Output the (X, Y) coordinate of the center of the cell containing the given text.  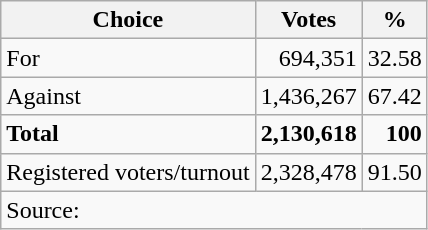
32.58 (394, 58)
Against (128, 96)
Source: (214, 210)
For (128, 58)
1,436,267 (308, 96)
67.42 (394, 96)
Choice (128, 20)
100 (394, 134)
Registered voters/turnout (128, 172)
694,351 (308, 58)
% (394, 20)
Total (128, 134)
91.50 (394, 172)
2,130,618 (308, 134)
2,328,478 (308, 172)
Votes (308, 20)
